Return the (X, Y) coordinate for the center point of the cell that contains the specified text.  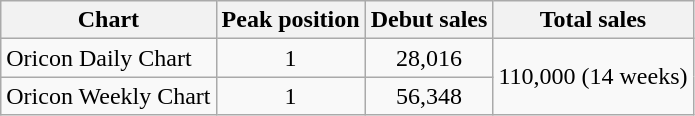
Total sales (593, 20)
Chart (108, 20)
28,016 (429, 58)
Debut sales (429, 20)
Oricon Weekly Chart (108, 96)
110,000 (14 weeks) (593, 77)
56,348 (429, 96)
Peak position (290, 20)
Oricon Daily Chart (108, 58)
